Extract the (X, Y) coordinate from the center of the cell holding the provided text.  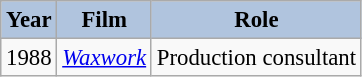
Year (29, 20)
Production consultant (256, 58)
Film (104, 20)
Role (256, 20)
Waxwork (104, 58)
1988 (29, 58)
